For the text-containing cell, return its midpoint in [x, y] coordinate format. 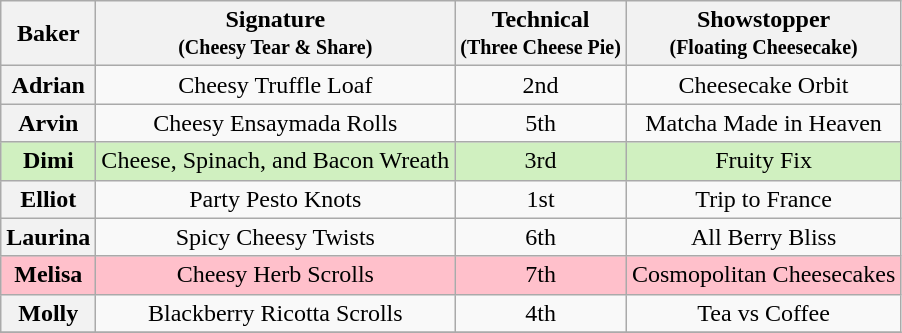
Cheesy Ensaymada Rolls [276, 123]
Cheesecake Orbit [763, 85]
Signature(Cheesy Tear & Share) [276, 34]
7th [541, 275]
Fruity Fix [763, 161]
Technical(Three Cheese Pie) [541, 34]
Party Pesto Knots [276, 199]
All Berry Bliss [763, 237]
1st [541, 199]
Elliot [48, 199]
Molly [48, 313]
3rd [541, 161]
Arvin [48, 123]
4th [541, 313]
Dimi [48, 161]
Spicy Cheesy Twists [276, 237]
Melisa [48, 275]
6th [541, 237]
Blackberry Ricotta Scrolls [276, 313]
Matcha Made in Heaven [763, 123]
Laurina [48, 237]
Baker [48, 34]
Cheese, Spinach, and Bacon Wreath [276, 161]
Cheesy Herb Scrolls [276, 275]
Cosmopolitan Cheesecakes [763, 275]
Adrian [48, 85]
Trip to France [763, 199]
Cheesy Truffle Loaf [276, 85]
Tea vs Coffee [763, 313]
2nd [541, 85]
5th [541, 123]
Showstopper(Floating Cheesecake) [763, 34]
